Find where the given text appears and provide that cell's center as (X, Y) coordinate. 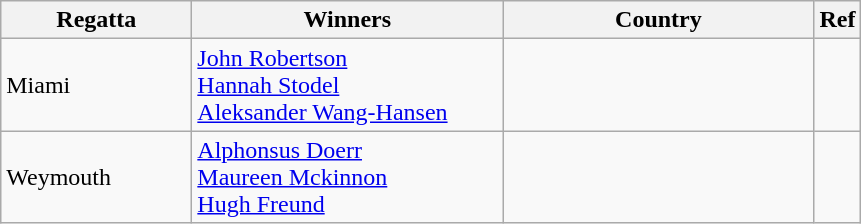
Country (658, 20)
Weymouth (96, 177)
John RobertsonHannah StodelAleksander Wang-Hansen (348, 85)
Ref (838, 20)
Winners (348, 20)
Miami (96, 85)
Alphonsus DoerrMaureen MckinnonHugh Freund (348, 177)
Regatta (96, 20)
